Return [x, y] of the center of cell containing provided text 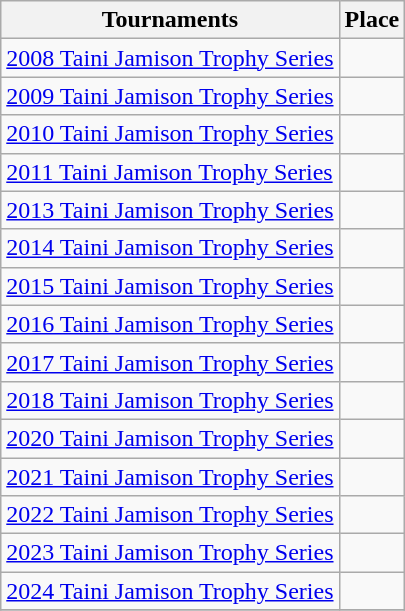
Place [372, 20]
2015 Taini Jamison Trophy Series [170, 286]
2018 Taini Jamison Trophy Series [170, 400]
2016 Taini Jamison Trophy Series [170, 324]
2021 Taini Jamison Trophy Series [170, 477]
2024 Taini Jamison Trophy Series [170, 591]
2023 Taini Jamison Trophy Series [170, 553]
2010 Taini Jamison Trophy Series [170, 134]
2020 Taini Jamison Trophy Series [170, 438]
2008 Taini Jamison Trophy Series [170, 58]
2009 Taini Jamison Trophy Series [170, 96]
2014 Taini Jamison Trophy Series [170, 248]
2011 Taini Jamison Trophy Series [170, 172]
2013 Taini Jamison Trophy Series [170, 210]
2022 Taini Jamison Trophy Series [170, 515]
2017 Taini Jamison Trophy Series [170, 362]
Tournaments [170, 20]
